Search for the cell housing the specified text and yield its [x, y] center coordinate. 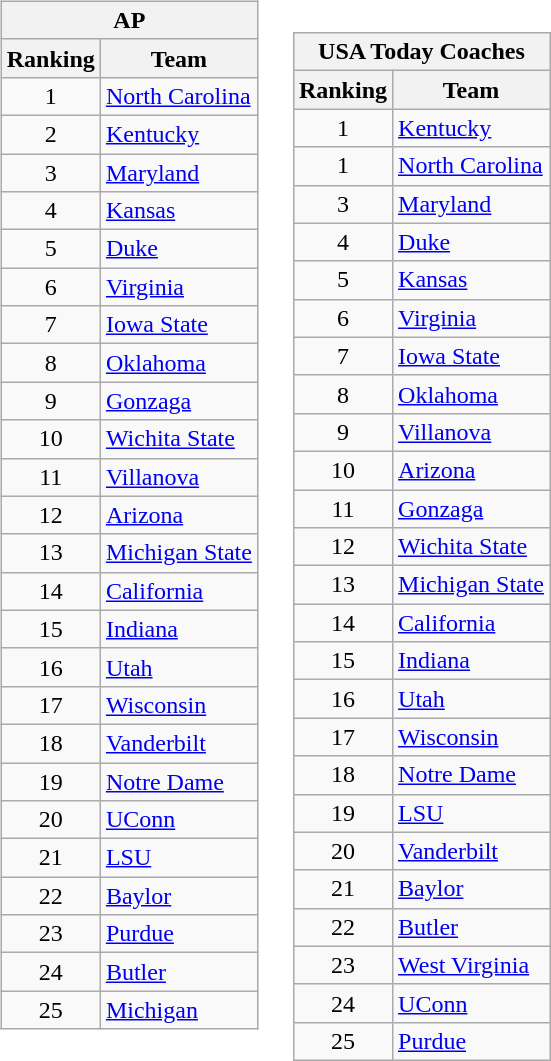
2 [50, 134]
USA Today Coaches [421, 52]
West Virginia [472, 965]
AP [129, 20]
Michigan [178, 1010]
